Determine the [x, y] coordinate at the center of the cell enclosing the given text.  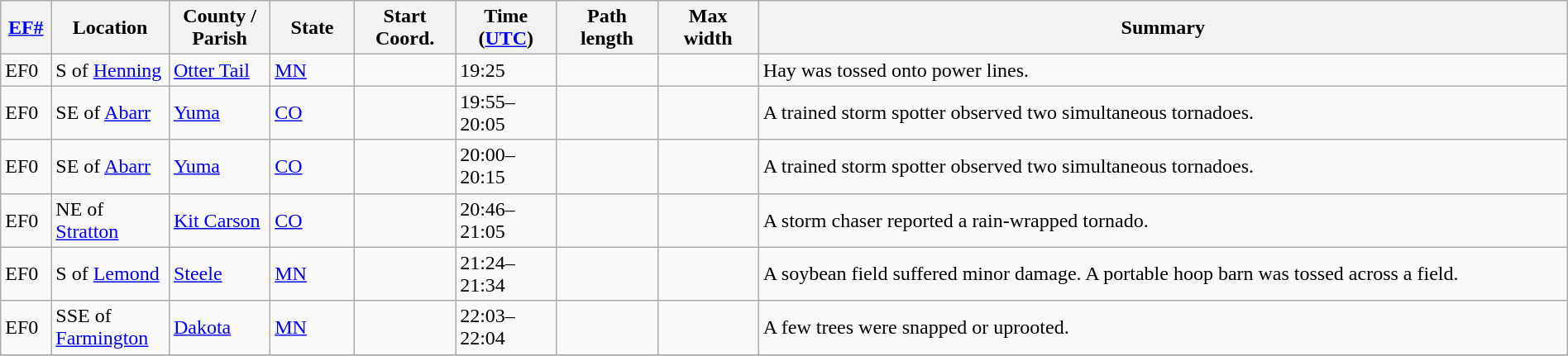
Steele [219, 274]
S of Lemond [111, 274]
SSE of Farmington [111, 327]
Max width [708, 28]
EF# [26, 28]
A soybean field suffered minor damage. A portable hoop barn was tossed across a field. [1163, 274]
Start Coord. [404, 28]
State [313, 28]
20:46–21:05 [506, 220]
NE of Stratton [111, 220]
A storm chaser reported a rain-wrapped tornado. [1163, 220]
19:25 [506, 70]
S of Henning [111, 70]
County / Parish [219, 28]
Dakota [219, 327]
Summary [1163, 28]
Location [111, 28]
Time (UTC) [506, 28]
Otter Tail [219, 70]
20:00–20:15 [506, 167]
19:55–20:05 [506, 112]
22:03–22:04 [506, 327]
Kit Carson [219, 220]
Path length [607, 28]
A few trees were snapped or uprooted. [1163, 327]
Hay was tossed onto power lines. [1163, 70]
21:24–21:34 [506, 274]
